Detect which cell encompasses the target text, then output its [X, Y] center coordinate. 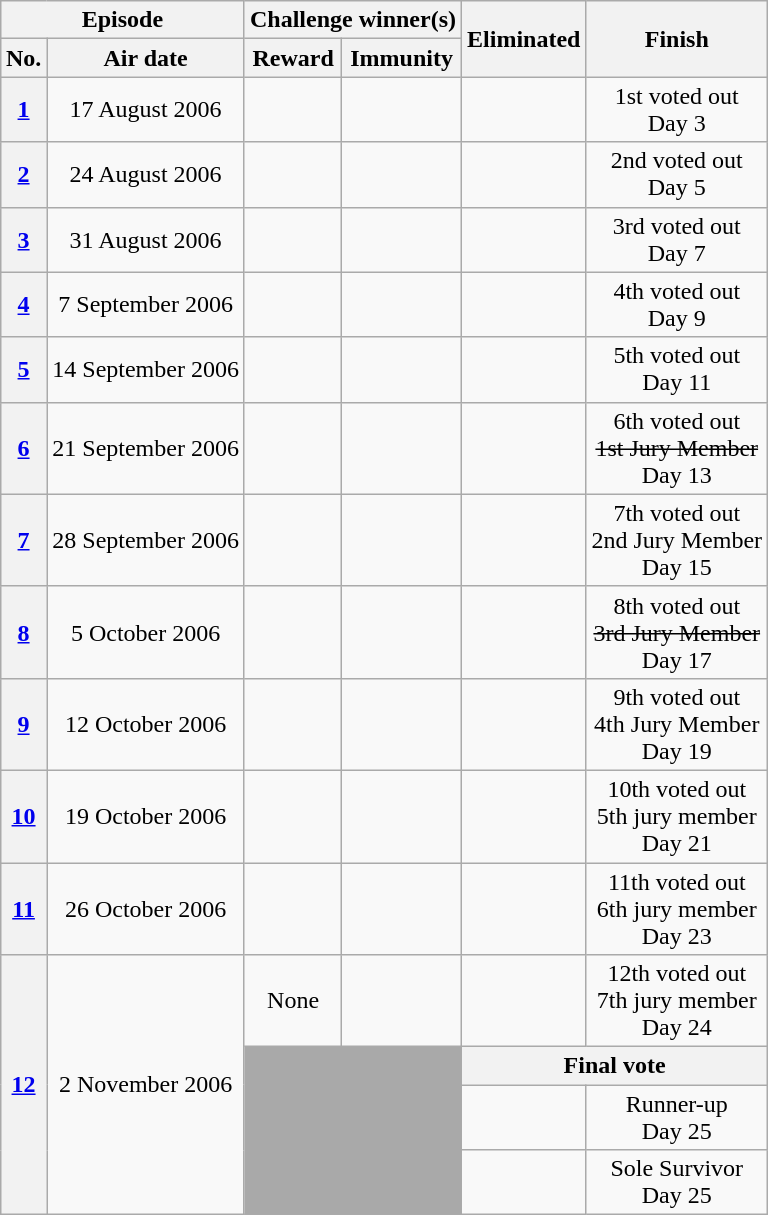
11th voted out 6th jury memberDay 23 [677, 908]
21 September 2006 [146, 448]
2nd voted out Day 5 [677, 174]
No. [23, 58]
24 August 2006 [146, 174]
4th voted out Day 9 [677, 304]
17 August 2006 [146, 110]
5 [23, 370]
5 October 2006 [146, 632]
8 [23, 632]
14 September 2006 [146, 370]
Sole Survivor Day 25 [677, 1182]
5th voted out Day 11 [677, 370]
3 [23, 240]
6 [23, 448]
12th voted out7th jury member Day 24 [677, 1001]
10 [23, 816]
10th voted out5th jury member Day 21 [677, 816]
Eliminated [524, 39]
2 November 2006 [146, 1085]
6th voted out 1st Jury MemberDay 13 [677, 448]
Episode [122, 20]
9 [23, 724]
Runner-up Day 25 [677, 1118]
7th voted out 2nd Jury Member Day 15 [677, 540]
Final vote [615, 1066]
11 [23, 908]
1 [23, 110]
Immunity [402, 58]
8th voted out3rd Jury MemberDay 17 [677, 632]
Challenge winner(s) [352, 20]
12 [23, 1085]
None [292, 1001]
28 September 2006 [146, 540]
12 October 2006 [146, 724]
1st voted out Day 3 [677, 110]
7 [23, 540]
Reward [292, 58]
7 September 2006 [146, 304]
31 August 2006 [146, 240]
4 [23, 304]
Air date [146, 58]
26 October 2006 [146, 908]
19 October 2006 [146, 816]
Finish [677, 39]
9th voted out 4th Jury Member Day 19 [677, 724]
3rd voted out Day 7 [677, 240]
2 [23, 174]
